From the cell containing the given text, extract its center point as (X, Y) coordinate. 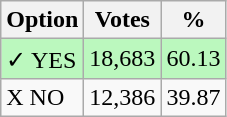
Votes (122, 20)
Option (42, 20)
39.87 (194, 97)
60.13 (194, 59)
12,386 (122, 97)
X NO (42, 97)
18,683 (122, 59)
✓ YES (42, 59)
% (194, 20)
